Determine the [X, Y] coordinate at the center of the cell enclosing the given text.  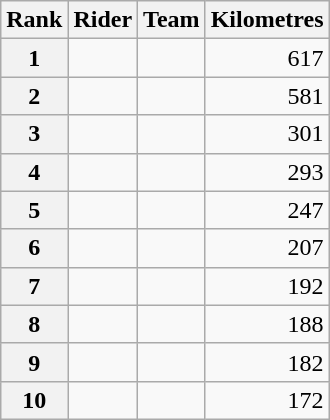
Rider [103, 20]
6 [34, 248]
293 [267, 172]
1 [34, 58]
7 [34, 286]
Rank [34, 20]
581 [267, 96]
4 [34, 172]
Team [172, 20]
Kilometres [267, 20]
301 [267, 134]
617 [267, 58]
207 [267, 248]
2 [34, 96]
247 [267, 210]
8 [34, 324]
9 [34, 362]
192 [267, 286]
3 [34, 134]
188 [267, 324]
5 [34, 210]
172 [267, 400]
10 [34, 400]
182 [267, 362]
